Locate the cell with the specified text and output its [x, y] center coordinate. 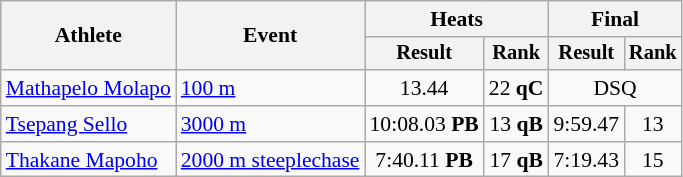
13 [653, 124]
22 qC [516, 88]
DSQ [616, 88]
3000 m [270, 124]
9:59.47 [586, 124]
13.44 [424, 88]
Heats [456, 19]
13 qB [516, 124]
Final [616, 19]
10:08.03 PB [424, 124]
Event [270, 36]
100 m [270, 88]
Mathapelo Molapo [88, 88]
Athlete [88, 36]
Tsepang Sello [88, 124]
